Return the (x, y) coordinate for the center point of the cell that contains the specified text.  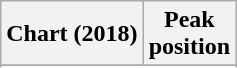
Peakposition (189, 34)
Chart (2018) (72, 34)
